Pinpoint the cell where the given text exists, returning its [x, y] midpoint coordinate. 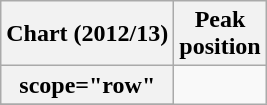
scope="row" [88, 85]
Peakposition [220, 34]
Chart (2012/13) [88, 34]
